For the text-containing cell, return its midpoint in [X, Y] coordinate format. 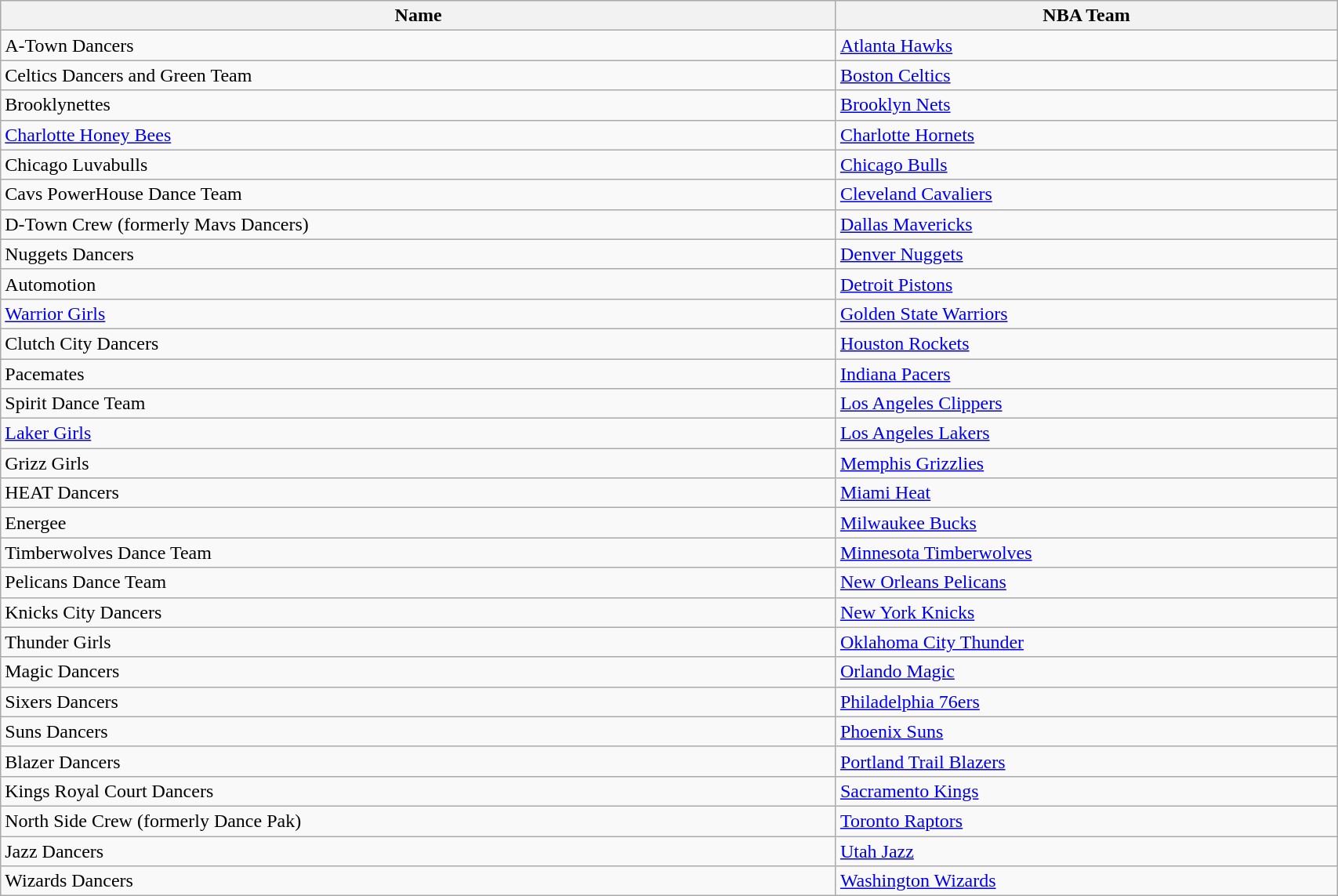
Knicks City Dancers [419, 612]
Automotion [419, 284]
Pacemates [419, 374]
Cleveland Cavaliers [1086, 194]
D-Town Crew (formerly Mavs Dancers) [419, 224]
North Side Crew (formerly Dance Pak) [419, 821]
Brooklyn Nets [1086, 105]
Grizz Girls [419, 463]
Detroit Pistons [1086, 284]
Phoenix Suns [1086, 731]
Warrior Girls [419, 314]
Milwaukee Bucks [1086, 523]
Denver Nuggets [1086, 254]
Chicago Luvabulls [419, 165]
Toronto Raptors [1086, 821]
Clutch City Dancers [419, 343]
Thunder Girls [419, 642]
Golden State Warriors [1086, 314]
Laker Girls [419, 433]
Los Angeles Lakers [1086, 433]
Pelicans Dance Team [419, 582]
Charlotte Honey Bees [419, 135]
Chicago Bulls [1086, 165]
Sacramento Kings [1086, 791]
Atlanta Hawks [1086, 45]
Energee [419, 523]
Charlotte Hornets [1086, 135]
Orlando Magic [1086, 672]
Washington Wizards [1086, 881]
New Orleans Pelicans [1086, 582]
Los Angeles Clippers [1086, 404]
Dallas Mavericks [1086, 224]
Indiana Pacers [1086, 374]
Timberwolves Dance Team [419, 553]
NBA Team [1086, 16]
Miami Heat [1086, 493]
Minnesota Timberwolves [1086, 553]
Boston Celtics [1086, 75]
Name [419, 16]
Portland Trail Blazers [1086, 761]
Sixers Dancers [419, 702]
HEAT Dancers [419, 493]
Kings Royal Court Dancers [419, 791]
Wizards Dancers [419, 881]
Suns Dancers [419, 731]
Nuggets Dancers [419, 254]
Utah Jazz [1086, 851]
Spirit Dance Team [419, 404]
New York Knicks [1086, 612]
Jazz Dancers [419, 851]
Celtics Dancers and Green Team [419, 75]
Memphis Grizzlies [1086, 463]
Philadelphia 76ers [1086, 702]
Magic Dancers [419, 672]
Cavs PowerHouse Dance Team [419, 194]
Brooklynettes [419, 105]
Houston Rockets [1086, 343]
Blazer Dancers [419, 761]
Oklahoma City Thunder [1086, 642]
A-Town Dancers [419, 45]
